Locate the cell with the specified text and output its [X, Y] center coordinate. 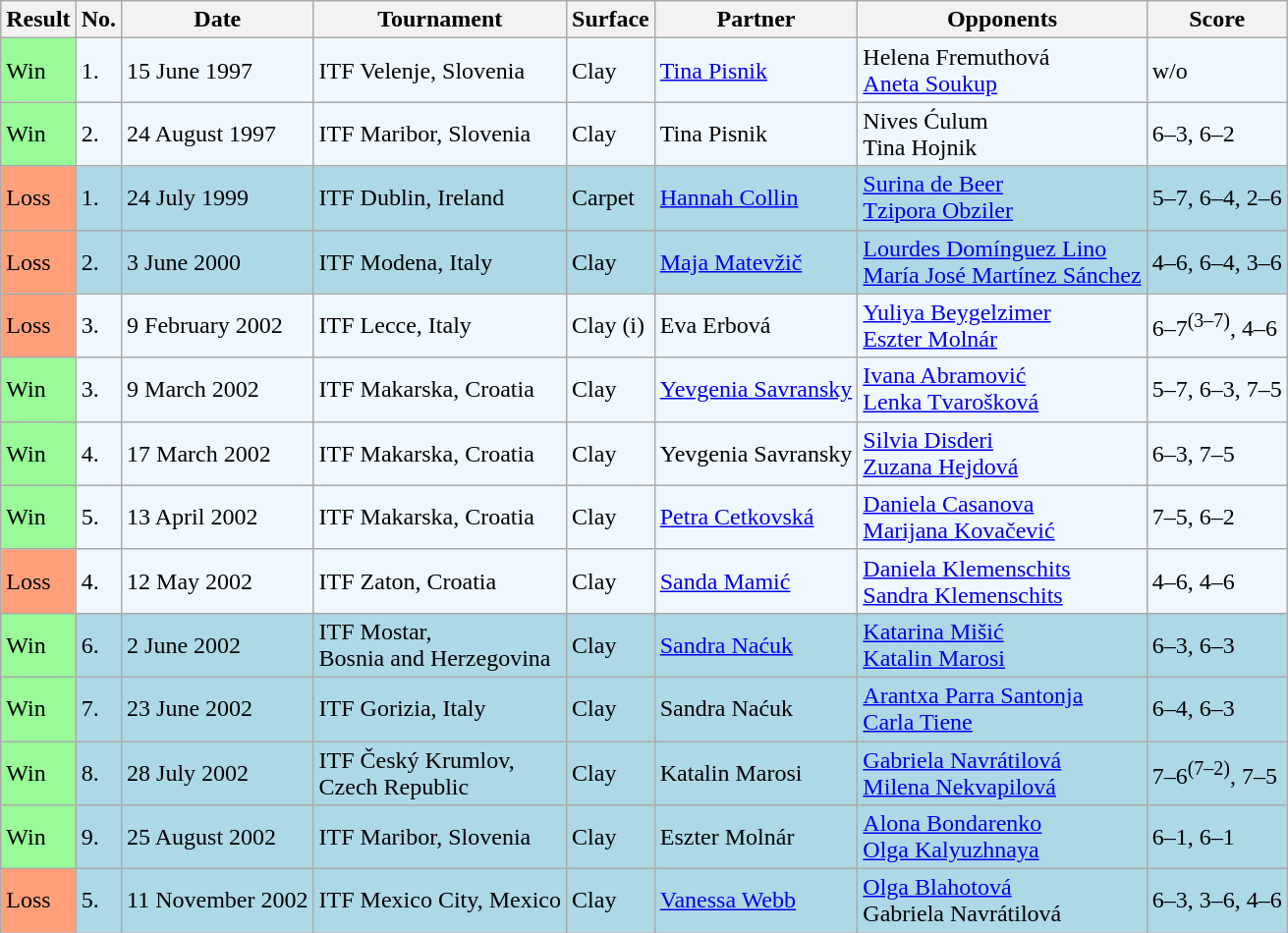
ITF Mostar, Bosnia and Herzegovina [440, 644]
7. [98, 709]
Alona Bondarenko Olga Kalyuzhnaya [1002, 837]
ITF Lecce, Italy [440, 326]
2 June 2002 [218, 644]
7–6(7–2), 7–5 [1216, 772]
Olga Blahotová Gabriela Navrátilová [1002, 902]
Ivana Abramović Lenka Tvarošková [1002, 389]
7–5, 6–2 [1216, 517]
Gabriela Navrátilová Milena Nekvapilová [1002, 772]
Maja Matevžič [756, 261]
ITF Mexico City, Mexico [440, 902]
15 June 1997 [218, 71]
24 July 1999 [218, 198]
Katalin Marosi [756, 772]
Daniela Klemenschits Sandra Klemenschits [1002, 581]
4–6, 6–4, 3–6 [1216, 261]
28 July 2002 [218, 772]
13 April 2002 [218, 517]
Nives Ćulum Tina Hojnik [1002, 134]
9 February 2002 [218, 326]
Eva Erbová [756, 326]
Surina de Beer Tzipora Obziler [1002, 198]
17 March 2002 [218, 454]
6. [98, 644]
Hannah Collin [756, 198]
Surface [611, 20]
Katarina Mišić Katalin Marosi [1002, 644]
6–3, 6–2 [1216, 134]
ITF Gorizia, Italy [440, 709]
6–4, 6–3 [1216, 709]
ITF Zaton, Croatia [440, 581]
Score [1216, 20]
Result [38, 20]
5–7, 6–4, 2–6 [1216, 198]
Lourdes Domínguez Lino María José Martínez Sánchez [1002, 261]
4–6, 4–6 [1216, 581]
Vanessa Webb [756, 902]
Helena Fremuthová Aneta Soukup [1002, 71]
9. [98, 837]
11 November 2002 [218, 902]
Clay (i) [611, 326]
23 June 2002 [218, 709]
Carpet [611, 198]
24 August 1997 [218, 134]
ITF Český Krumlov, Czech Republic [440, 772]
6–1, 6–1 [1216, 837]
Tournament [440, 20]
Arantxa Parra Santonja Carla Tiene [1002, 709]
6–3, 7–5 [1216, 454]
ITF Velenje, Slovenia [440, 71]
5–7, 6–3, 7–5 [1216, 389]
ITF Modena, Italy [440, 261]
6–7(3–7), 4–6 [1216, 326]
6–3, 6–3 [1216, 644]
Daniela Casanova Marijana Kovačević [1002, 517]
25 August 2002 [218, 837]
9 March 2002 [218, 389]
Eszter Molnár [756, 837]
Opponents [1002, 20]
Partner [756, 20]
12 May 2002 [218, 581]
Sanda Mamić [756, 581]
6–3, 3–6, 4–6 [1216, 902]
8. [98, 772]
Petra Cetkovská [756, 517]
w/o [1216, 71]
No. [98, 20]
Yuliya Beygelzimer Eszter Molnár [1002, 326]
ITF Dublin, Ireland [440, 198]
3 June 2000 [218, 261]
Date [218, 20]
Silvia Disderi Zuzana Hejdová [1002, 454]
